Return the (X, Y) coordinate for the center point of the cell that contains the specified text.  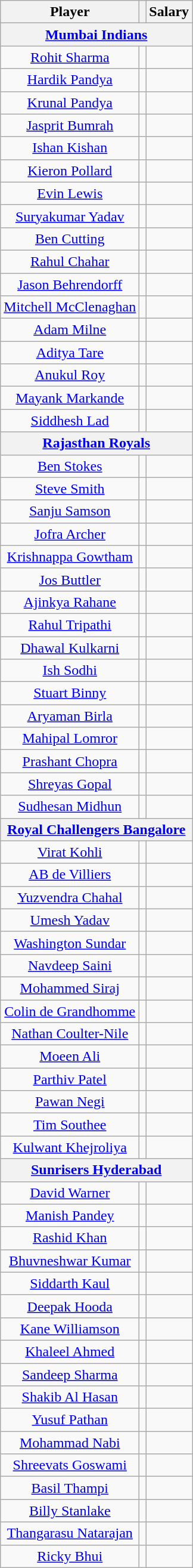
Rahul Chahar (70, 261)
Shreyas Gopal (70, 784)
Sandeep Sharma (70, 1374)
Yuzvendra Chahal (70, 897)
Siddhesh Lad (70, 421)
Mahipal Lomror (70, 739)
Ishan Kishan (70, 148)
Suryakumar Yadav (70, 216)
Kane Williamson (70, 1329)
Dhawal Kulkarni (70, 647)
Basil Thampi (70, 1488)
Aditya Tare (70, 353)
Mayank Markande (70, 398)
Colin de Grandhomme (70, 1011)
AB de Villiers (70, 875)
Jason Behrendorff (70, 285)
Ajinkya Rahane (70, 602)
Yusuf Pathan (70, 1420)
Manish Pandey (70, 1215)
Jasprit Bumrah (70, 125)
Mitchell McClenaghan (70, 307)
Player (70, 12)
Mohammed Siraj (70, 988)
Royal Challengers Bangalore (96, 829)
Kieron Pollard (70, 171)
Rahul Tripathi (70, 625)
Anukul Roy (70, 375)
Tim Southee (70, 1125)
Pawan Negi (70, 1102)
Ricky Bhui (70, 1556)
Ish Sodhi (70, 671)
Evin Lewis (70, 193)
Jofra Archer (70, 534)
Rajasthan Royals (96, 443)
Ben Stokes (70, 466)
Mumbai Indians (96, 35)
Bhuvneshwar Kumar (70, 1261)
Moeen Ali (70, 1057)
Navdeep Saini (70, 965)
Rashid Khan (70, 1238)
Shreevats Goswami (70, 1465)
Jos Buttler (70, 579)
Ben Cutting (70, 239)
Steve Smith (70, 489)
Aryaman Birla (70, 716)
Adam Milne (70, 330)
Washington Sundar (70, 943)
Prashant Chopra (70, 761)
Kulwant Khejroliya (70, 1147)
Sanju Samson (70, 511)
Billy Stanlake (70, 1511)
Krishnappa Gowtham (70, 557)
Sudhesan Midhun (70, 807)
Nathan Coulter-Nile (70, 1034)
Khaleel Ahmed (70, 1351)
Parthiv Patel (70, 1079)
Rohit Sharma (70, 57)
Umesh Yadav (70, 920)
Sunrisers Hyderabad (96, 1170)
Shakib Al Hasan (70, 1397)
Mohammad Nabi (70, 1443)
Krunal Pandya (70, 103)
Siddarth Kaul (70, 1283)
Virat Kohli (70, 852)
Salary (169, 12)
Stuart Binny (70, 693)
Thangarasu Natarajan (70, 1533)
Deepak Hooda (70, 1306)
David Warner (70, 1193)
Hardik Pandya (70, 80)
